Output the [x, y] coordinate of the center of the cell containing the given text.  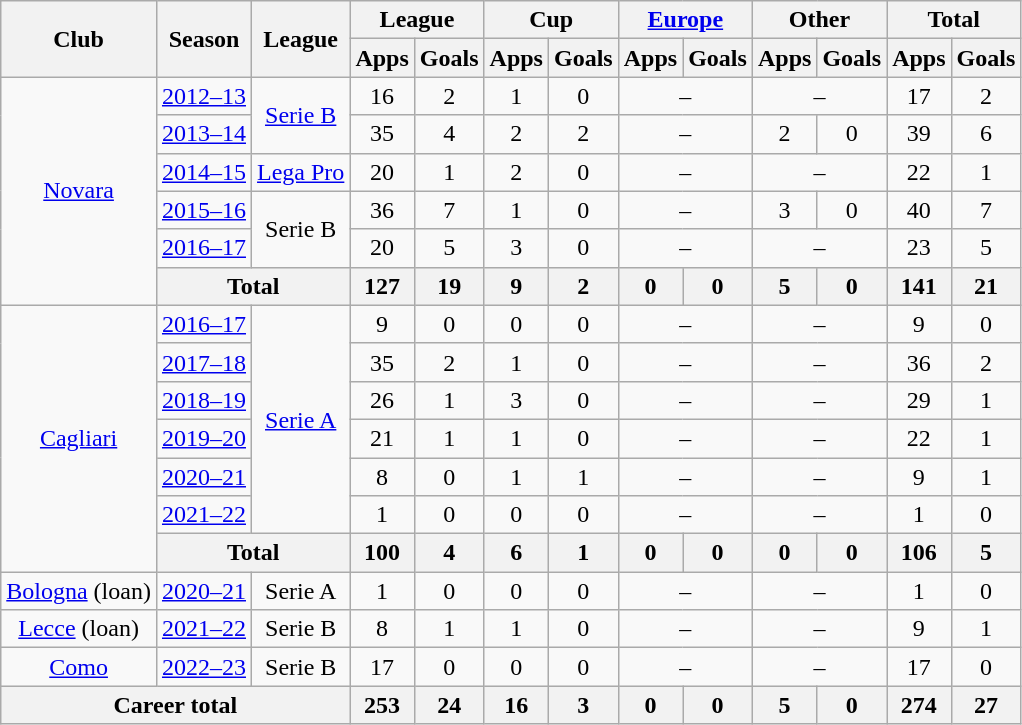
2013–14 [204, 134]
26 [382, 400]
2022–23 [204, 667]
2012–13 [204, 96]
Novara [79, 191]
2019–20 [204, 438]
27 [986, 705]
39 [919, 134]
Lega Pro [301, 172]
2015–16 [204, 210]
Career total [176, 705]
100 [382, 553]
Cagliari [79, 438]
253 [382, 705]
106 [919, 553]
2018–19 [204, 400]
29 [919, 400]
24 [449, 705]
2014–15 [204, 172]
141 [919, 286]
2017–18 [204, 362]
Cup [551, 20]
19 [449, 286]
Season [204, 39]
23 [919, 248]
Other [819, 20]
Europe [685, 20]
Lecce (loan) [79, 629]
274 [919, 705]
127 [382, 286]
Bologna (loan) [79, 591]
Como [79, 667]
40 [919, 210]
Club [79, 39]
